From the cell containing the given text, extract its center point as [X, Y] coordinate. 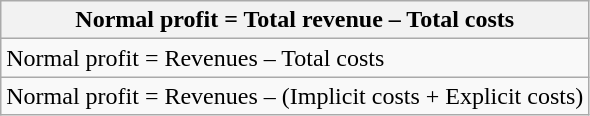
Normal profit = Revenues – (Implicit costs + Explicit costs) [295, 96]
Normal profit = Total revenue – Total costs [295, 20]
Normal profit = Revenues – Total costs [295, 58]
